Find where the given text appears and provide that cell's center as (X, Y) coordinate. 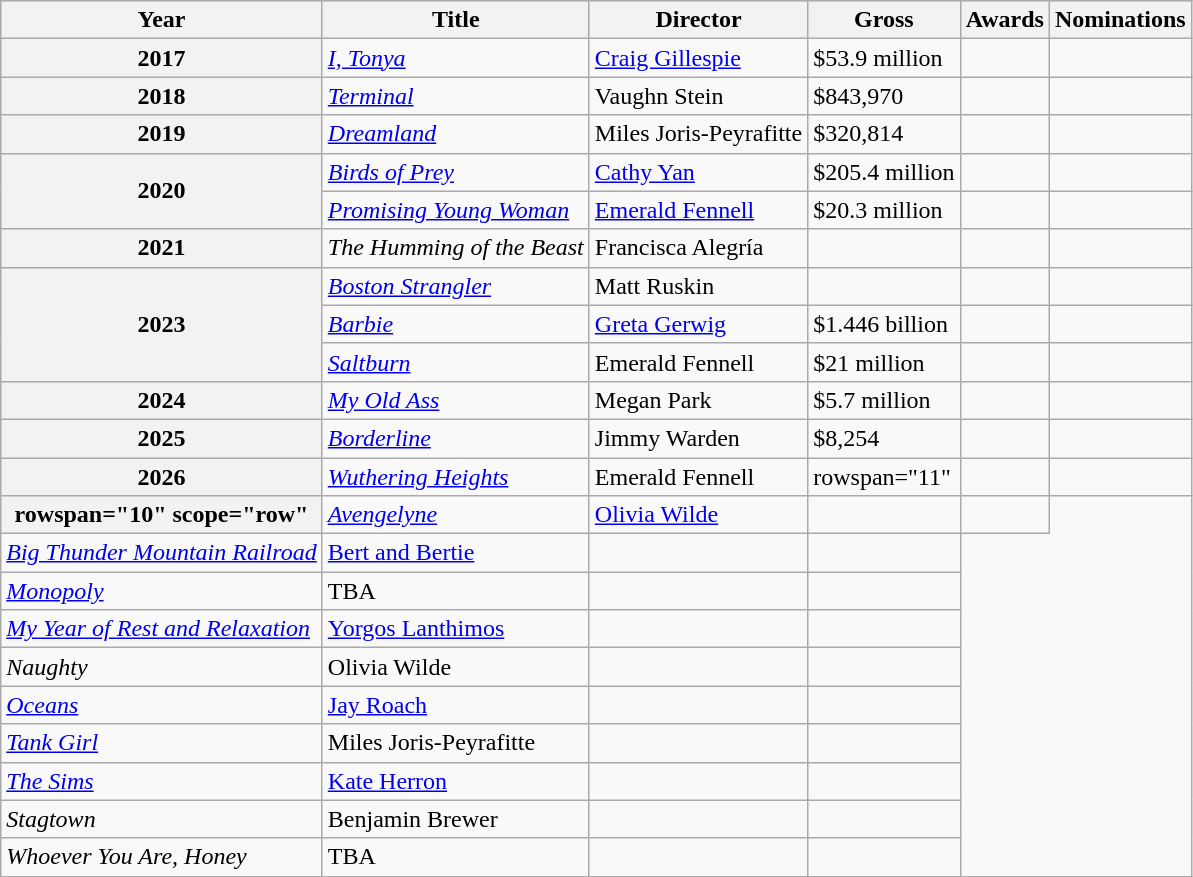
Whoever You Are, Honey (162, 857)
2024 (162, 400)
2020 (162, 191)
Monopoly (162, 591)
Birds of Prey (456, 172)
Bert and Bertie (456, 553)
$53.9 million (884, 58)
Nominations (1120, 20)
rowspan="11" (884, 477)
$5.7 million (884, 400)
The Sims (162, 781)
$20.3 million (884, 210)
Barbie (456, 324)
Matt Ruskin (698, 286)
Tank Girl (162, 743)
Big Thunder Mountain Railroad (162, 553)
Director (698, 20)
Yorgos Lanthimos (456, 629)
Benjamin Brewer (456, 819)
Awards (1004, 20)
Saltburn (456, 362)
Title (456, 20)
2017 (162, 58)
Craig Gillespie (698, 58)
2021 (162, 248)
$205.4 million (884, 172)
My Old Ass (456, 400)
Borderline (456, 438)
Year (162, 20)
Terminal (456, 96)
Avengelyne (456, 515)
The Humming of the Beast (456, 248)
Cathy Yan (698, 172)
Kate Herron (456, 781)
2025 (162, 438)
Francisca Alegría (698, 248)
I, Tonya (456, 58)
Gross (884, 20)
Boston Strangler (456, 286)
2026 (162, 477)
My Year of Rest and Relaxation (162, 629)
Oceans (162, 705)
2018 (162, 96)
Promising Young Woman (456, 210)
rowspan="10" scope="row" (162, 515)
2019 (162, 134)
Jimmy Warden (698, 438)
Jay Roach (456, 705)
$21 million (884, 362)
Megan Park (698, 400)
$1.446 billion (884, 324)
2023 (162, 324)
Dreamland (456, 134)
Greta Gerwig (698, 324)
$320,814 (884, 134)
Wuthering Heights (456, 477)
$843,970 (884, 96)
Vaughn Stein (698, 96)
Naughty (162, 667)
Stagtown (162, 819)
$8,254 (884, 438)
